Scan for the cell matching the given text and deliver its [X, Y] coordinate at center. 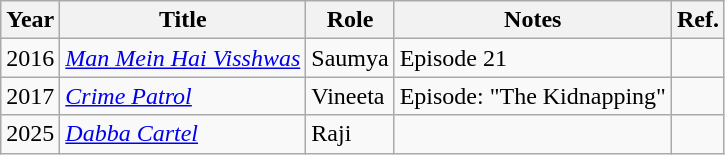
Notes [532, 20]
Dabba Cartel [183, 134]
Title [183, 20]
2016 [30, 58]
2025 [30, 134]
2017 [30, 96]
Saumya [350, 58]
Year [30, 20]
Episode: "The Kidnapping" [532, 96]
Vineeta [350, 96]
Man Mein Hai Visshwas [183, 58]
Ref. [698, 20]
Role [350, 20]
Raji [350, 134]
Episode 21 [532, 58]
Crime Patrol [183, 96]
